Pinpoint the cell where the given text exists, returning its [X, Y] midpoint coordinate. 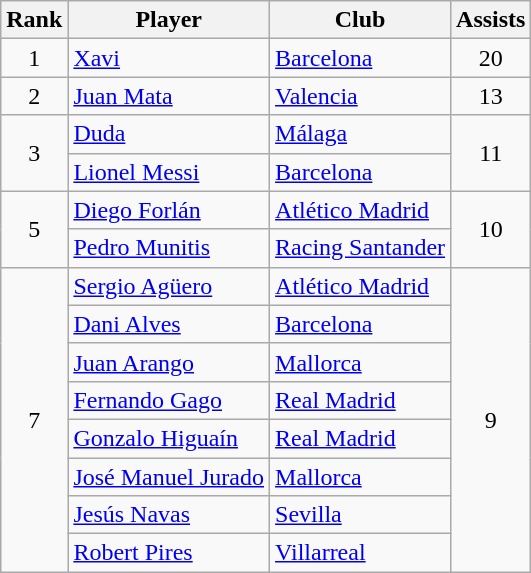
5 [34, 229]
Robert Pires [169, 553]
20 [491, 58]
9 [491, 419]
Gonzalo Higuaín [169, 438]
Club [360, 20]
Duda [169, 134]
Pedro Munitis [169, 248]
Jesús Navas [169, 515]
Villarreal [360, 553]
13 [491, 96]
Juan Arango [169, 362]
Rank [34, 20]
Dani Alves [169, 324]
10 [491, 229]
Sergio Agüero [169, 286]
Málaga [360, 134]
Sevilla [360, 515]
Valencia [360, 96]
Xavi [169, 58]
Fernando Gago [169, 400]
Diego Forlán [169, 210]
3 [34, 153]
1 [34, 58]
Assists [491, 20]
Racing Santander [360, 248]
7 [34, 419]
Lionel Messi [169, 172]
2 [34, 96]
Juan Mata [169, 96]
José Manuel Jurado [169, 477]
Player [169, 20]
11 [491, 153]
